Scan for the cell matching the given text and deliver its [X, Y] coordinate at center. 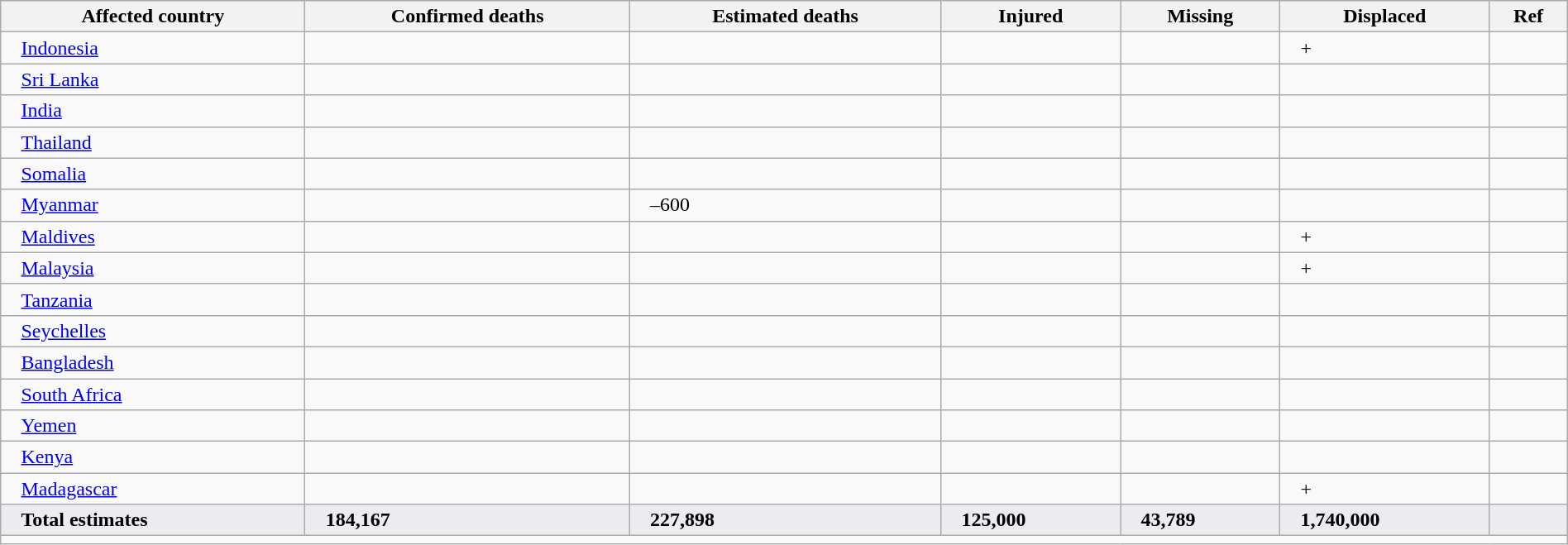
Estimated deaths [785, 17]
1,740,000 [1384, 520]
–600 [785, 205]
Missing [1201, 17]
Malaysia [153, 268]
South Africa [153, 394]
Tanzania [153, 299]
Injured [1030, 17]
Displaced [1384, 17]
Sri Lanka [153, 79]
Somalia [153, 174]
227,898 [785, 520]
India [153, 111]
Maldives [153, 237]
Seychelles [153, 331]
Thailand [153, 142]
Kenya [153, 457]
Bangladesh [153, 362]
Total estimates [153, 520]
Ref [1528, 17]
184,167 [467, 520]
Yemen [153, 426]
Confirmed deaths [467, 17]
125,000 [1030, 520]
Affected country [153, 17]
43,789 [1201, 520]
Madagascar [153, 489]
Myanmar [153, 205]
Indonesia [153, 48]
